Pinpoint the cell where the given text exists, returning its (x, y) midpoint coordinate. 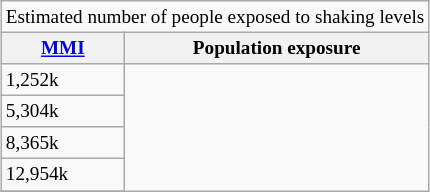
MMI (62, 48)
8,365k (62, 143)
12,954k (62, 175)
Estimated number of people exposed to shaking levels (215, 17)
5,304k (62, 112)
1,252k (62, 80)
Population exposure (276, 48)
